Determine the (x, y) coordinate at the center of the cell enclosing the given text.  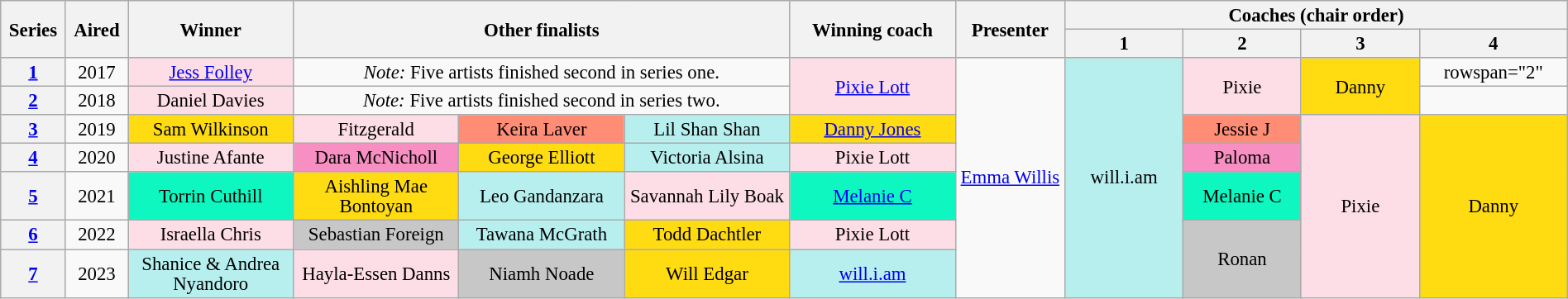
Jess Folley (211, 73)
2021 (96, 197)
Sebastian Foreign (376, 235)
Tawana McGrath (542, 235)
Note: Five artists finished second in series one. (542, 73)
Shanice & Andrea Nyandoro (211, 274)
2023 (96, 274)
Niamh Noade (542, 274)
Keira Laver (542, 129)
Jessie J (1242, 129)
Paloma (1242, 159)
Will Edgar (707, 274)
Aishling Mae Bontoyan (376, 197)
Hayla-Essen Danns (376, 274)
Note: Five artists finished second in series two. (542, 101)
Emma Willis (1011, 178)
Other finalists (542, 30)
Lil Shan Shan (707, 129)
Torrin Cuthill (211, 197)
2019 (96, 129)
Daniel Davies (211, 101)
2022 (96, 235)
Todd Dachtler (707, 235)
Israella Chris (211, 235)
Danny Jones (872, 129)
Justine Afante (211, 159)
Aired (96, 30)
Winning coach (872, 30)
Presenter (1011, 30)
7 (33, 274)
Winner (211, 30)
Coaches (chair order) (1317, 15)
2017 (96, 73)
Leo Gandanzara (542, 197)
Dara McNicholl (376, 159)
George Elliott (542, 159)
Ronan (1242, 259)
Sam Wilkinson (211, 129)
rowspan="2" (1494, 73)
5 (33, 197)
2018 (96, 101)
Fitzgerald (376, 129)
6 (33, 235)
Victoria Alsina (707, 159)
2020 (96, 159)
Series (33, 30)
Savannah Lily Boak (707, 197)
